Determine the [X, Y] coordinate at the center of the cell enclosing the given text.  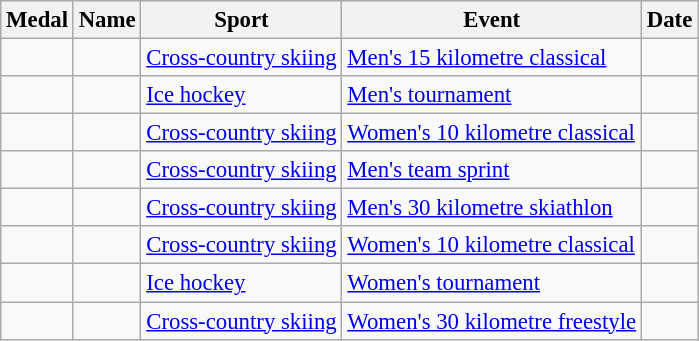
Date [669, 20]
Men's team sprint [492, 170]
Women's tournament [492, 283]
Men's 30 kilometre skiathlon [492, 208]
Men's 15 kilometre classical [492, 58]
Event [492, 20]
Sport [242, 20]
Women's 30 kilometre freestyle [492, 321]
Name [107, 20]
Medal [38, 20]
Men's tournament [492, 95]
